Search for the cell housing the specified text and yield its [X, Y] center coordinate. 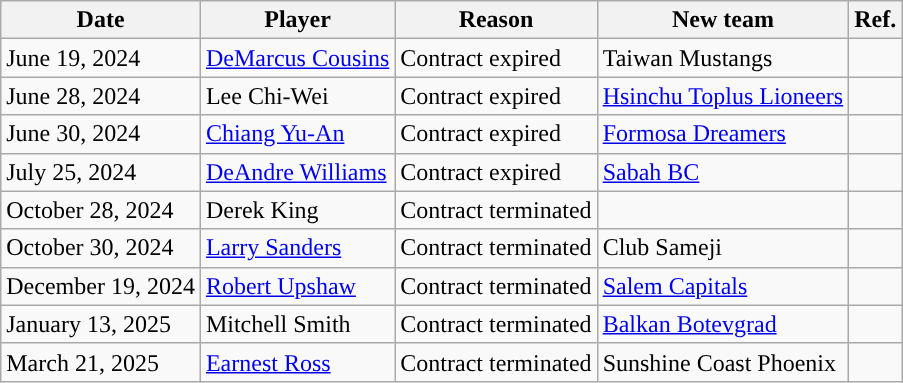
Ref. [876, 20]
June 30, 2024 [101, 134]
Sunshine Coast Phoenix [723, 362]
October 30, 2024 [101, 248]
Chiang Yu-An [297, 134]
Formosa Dreamers [723, 134]
March 21, 2025 [101, 362]
Salem Capitals [723, 286]
June 19, 2024 [101, 58]
June 28, 2024 [101, 96]
Derek King [297, 210]
Club Sameji [723, 248]
Hsinchu Toplus Lioneers [723, 96]
Mitchell Smith [297, 324]
Balkan Botevgrad [723, 324]
December 19, 2024 [101, 286]
Reason [496, 20]
Sabah BC [723, 172]
Earnest Ross [297, 362]
Lee Chi-Wei [297, 96]
Player [297, 20]
July 25, 2024 [101, 172]
Taiwan Mustangs [723, 58]
Robert Upshaw [297, 286]
October 28, 2024 [101, 210]
January 13, 2025 [101, 324]
DeMarcus Cousins [297, 58]
DeAndre Williams [297, 172]
Date [101, 20]
New team [723, 20]
Larry Sanders [297, 248]
